Output the [X, Y] coordinate of the center of the cell containing the given text.  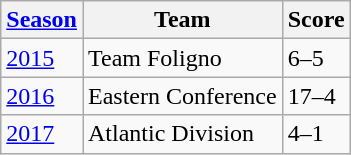
Team [182, 20]
Season [42, 20]
Eastern Conference [182, 96]
Score [316, 20]
2015 [42, 58]
2016 [42, 96]
2017 [42, 134]
6–5 [316, 58]
4–1 [316, 134]
Team Foligno [182, 58]
17–4 [316, 96]
Atlantic Division [182, 134]
